Extract the [X, Y] coordinate from the center of the cell holding the provided text.  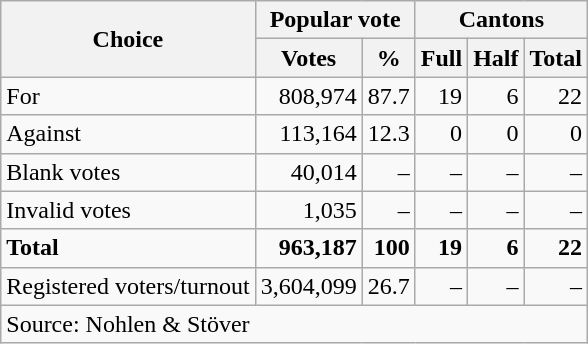
40,014 [308, 172]
3,604,099 [308, 286]
113,164 [308, 134]
12.3 [388, 134]
Registered voters/turnout [128, 286]
Invalid votes [128, 210]
Cantons [501, 20]
808,974 [308, 96]
87.7 [388, 96]
% [388, 58]
Popular vote [335, 20]
1,035 [308, 210]
Against [128, 134]
963,187 [308, 248]
Half [496, 58]
Blank votes [128, 172]
100 [388, 248]
Source: Nohlen & Stöver [294, 324]
Votes [308, 58]
26.7 [388, 286]
Full [441, 58]
For [128, 96]
Choice [128, 39]
